Pinpoint the cell where the given text exists, returning its (x, y) midpoint coordinate. 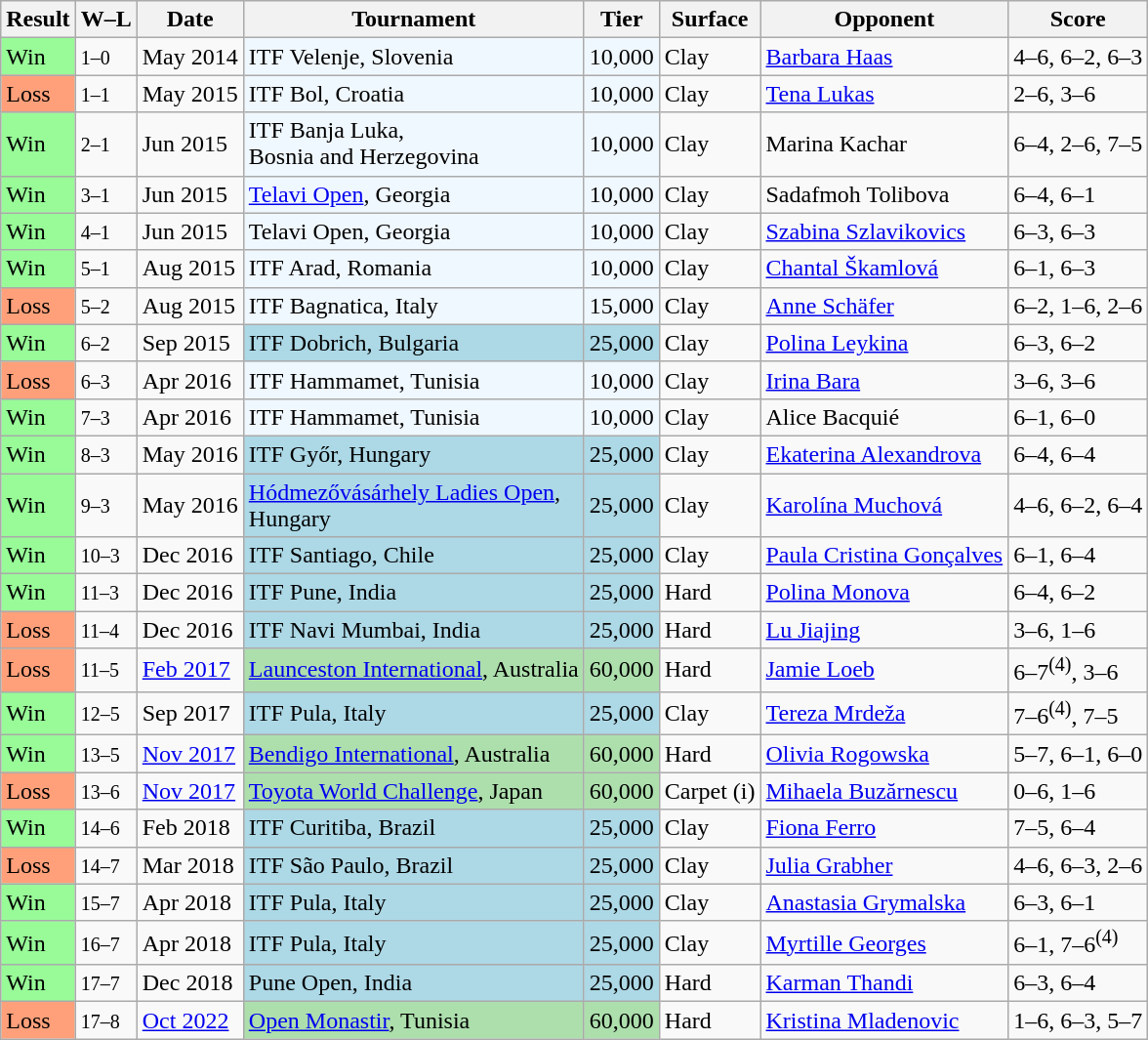
Result (38, 20)
Mihaela Buzărnescu (884, 791)
ITF Bol, Croatia (414, 94)
Tournament (414, 20)
Tereza Mrdeža (884, 713)
Open Monastir, Tunisia (414, 1020)
ITF São Paulo, Brazil (414, 865)
Oct 2022 (189, 1020)
Lu Jiajing (884, 630)
Launceston International, Australia (414, 670)
Fiona Ferro (884, 828)
6–3, 6–1 (1078, 902)
ITF Banja Luka, Bosnia and Herzegovina (414, 145)
ITF Bagnatica, Italy (414, 306)
Karolína Muchová (884, 504)
11–5 (105, 670)
Olivia Rogowska (884, 754)
Feb 2018 (189, 828)
Alice Bacquié (884, 417)
ITF Navi Mumbai, India (414, 630)
Anne Schäfer (884, 306)
1–1 (105, 94)
Marina Kachar (884, 145)
1–6, 6–3, 5–7 (1078, 1020)
3–6, 3–6 (1078, 380)
Tier (621, 20)
ITF Velenje, Slovenia (414, 57)
10–3 (105, 556)
Polina Leykina (884, 343)
5–1 (105, 269)
Karman Thandi (884, 983)
13–5 (105, 754)
14–6 (105, 828)
May 2015 (189, 94)
Surface (710, 20)
5–2 (105, 306)
6–2, 1–6, 2–6 (1078, 306)
Tena Lukas (884, 94)
6–4, 6–4 (1078, 454)
3–1 (105, 194)
Sep 2017 (189, 713)
Sadafmoh Tolibova (884, 194)
ITF Pune, India (414, 593)
Opponent (884, 20)
7–3 (105, 417)
Ekaterina Alexandrova (884, 454)
6–3, 6–4 (1078, 983)
Szabina Szlavikovics (884, 231)
Irina Bara (884, 380)
6–7(4), 3–6 (1078, 670)
1–0 (105, 57)
Barbara Haas (884, 57)
6–3 (105, 380)
14–7 (105, 865)
6–4, 6–2 (1078, 593)
Carpet (i) (710, 791)
Feb 2017 (189, 670)
Toyota World Challenge, Japan (414, 791)
6–1, 6–0 (1078, 417)
Kristina Mladenovic (884, 1020)
2–1 (105, 145)
ITF Dobrich, Bulgaria (414, 343)
Jamie Loeb (884, 670)
Myrtille Georges (884, 943)
15–7 (105, 902)
12–5 (105, 713)
6–1, 6–4 (1078, 556)
W–L (105, 20)
16–7 (105, 943)
7–5, 6–4 (1078, 828)
8–3 (105, 454)
11–3 (105, 593)
13–6 (105, 791)
6–4, 2–6, 7–5 (1078, 145)
4–6, 6–2, 6–3 (1078, 57)
Bendigo International, Australia (414, 754)
9–3 (105, 504)
6–1, 7–6(4) (1078, 943)
Chantal Škamlová (884, 269)
Hódmezővásárhely Ladies Open, Hungary (414, 504)
Sep 2015 (189, 343)
4–6, 6–2, 6–4 (1078, 504)
ITF Győr, Hungary (414, 454)
May 2014 (189, 57)
4–6, 6–3, 2–6 (1078, 865)
2–6, 3–6 (1078, 94)
6–1, 6–3 (1078, 269)
Date (189, 20)
5–7, 6–1, 6–0 (1078, 754)
15,000 (621, 306)
6–4, 6–1 (1078, 194)
Pune Open, India (414, 983)
Mar 2018 (189, 865)
Score (1078, 20)
11–4 (105, 630)
6–3, 6–3 (1078, 231)
ITF Santiago, Chile (414, 556)
3–6, 1–6 (1078, 630)
6–2 (105, 343)
0–6, 1–6 (1078, 791)
ITF Arad, Romania (414, 269)
6–3, 6–2 (1078, 343)
7–6(4), 7–5 (1078, 713)
17–7 (105, 983)
17–8 (105, 1020)
Paula Cristina Gonçalves (884, 556)
Julia Grabher (884, 865)
Anastasia Grymalska (884, 902)
Dec 2018 (189, 983)
4–1 (105, 231)
Polina Monova (884, 593)
ITF Curitiba, Brazil (414, 828)
